Scan for the cell matching the given text and deliver its [X, Y] coordinate at center. 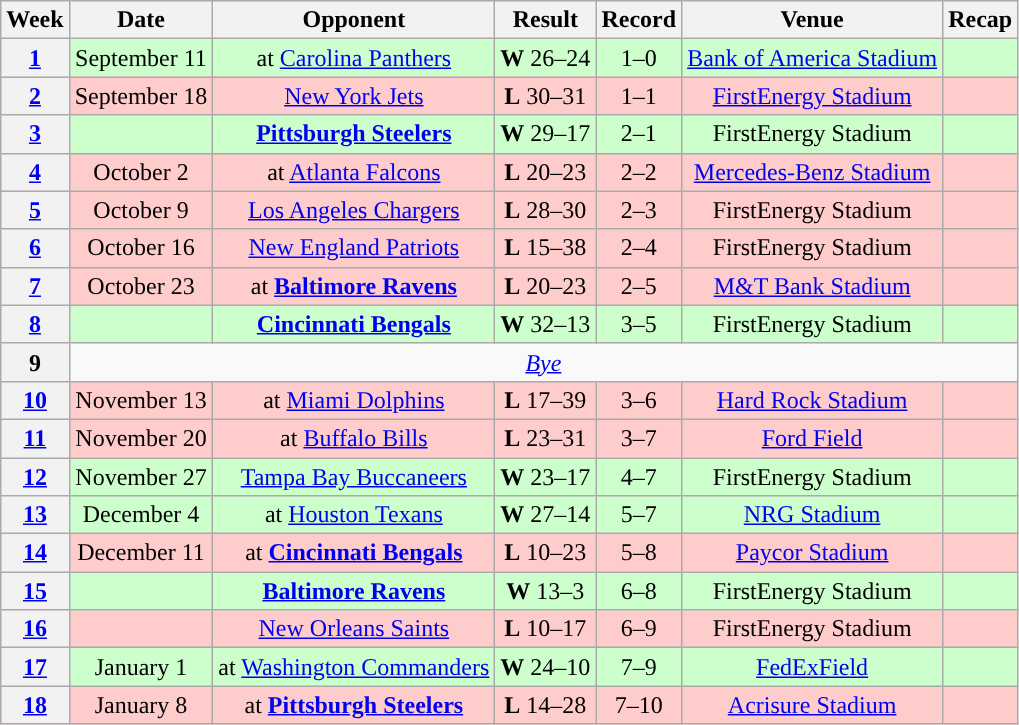
at Washington Commanders [354, 667]
at Atlanta Falcons [354, 172]
November 13 [141, 400]
Los Angeles Chargers [354, 210]
W 24–10 [546, 667]
Venue [812, 20]
3 [35, 134]
5–7 [639, 515]
L 10–23 [546, 553]
6–8 [639, 591]
at Cincinnati Bengals [354, 553]
W 32–13 [546, 324]
Cincinnati Bengals [354, 324]
17 [35, 667]
December 4 [141, 515]
October 23 [141, 286]
3–6 [639, 400]
New Orleans Saints [354, 629]
January 8 [141, 705]
L 10–17 [546, 629]
L 23–31 [546, 438]
2–1 [639, 134]
Pittsburgh Steelers [354, 134]
October 9 [141, 210]
Bye [544, 362]
New York Jets [354, 96]
W 13–3 [546, 591]
at Carolina Panthers [354, 58]
3–7 [639, 438]
November 27 [141, 477]
September 11 [141, 58]
L 14–28 [546, 705]
at Miami Dolphins [354, 400]
Acrisure Stadium [812, 705]
3–5 [639, 324]
Mercedes-Benz Stadium [812, 172]
Date [141, 20]
15 [35, 591]
Record [639, 20]
2–3 [639, 210]
7 [35, 286]
Baltimore Ravens [354, 591]
at Houston Texans [354, 515]
4–7 [639, 477]
W 29–17 [546, 134]
Bank of America Stadium [812, 58]
W 23–17 [546, 477]
13 [35, 515]
L 17–39 [546, 400]
Hard Rock Stadium [812, 400]
Week [35, 20]
L 30–31 [546, 96]
Tampa Bay Buccaneers [354, 477]
1–1 [639, 96]
at Buffalo Bills [354, 438]
FedExField [812, 667]
11 [35, 438]
NRG Stadium [812, 515]
5 [35, 210]
at Baltimore Ravens [354, 286]
Result [546, 20]
W 26–24 [546, 58]
L 15–38 [546, 248]
1–0 [639, 58]
Opponent [354, 20]
Ford Field [812, 438]
L 28–30 [546, 210]
December 11 [141, 553]
Paycor Stadium [812, 553]
9 [35, 362]
5–8 [639, 553]
10 [35, 400]
2–2 [639, 172]
October 2 [141, 172]
8 [35, 324]
7–10 [639, 705]
New England Patriots [354, 248]
January 1 [141, 667]
October 16 [141, 248]
2 [35, 96]
September 18 [141, 96]
18 [35, 705]
16 [35, 629]
4 [35, 172]
12 [35, 477]
2–5 [639, 286]
2–4 [639, 248]
at Pittsburgh Steelers [354, 705]
14 [35, 553]
1 [35, 58]
W 27–14 [546, 515]
Recap [980, 20]
M&T Bank Stadium [812, 286]
November 20 [141, 438]
7–9 [639, 667]
6 [35, 248]
6–9 [639, 629]
